Detect which cell encompasses the target text, then output its (x, y) center coordinate. 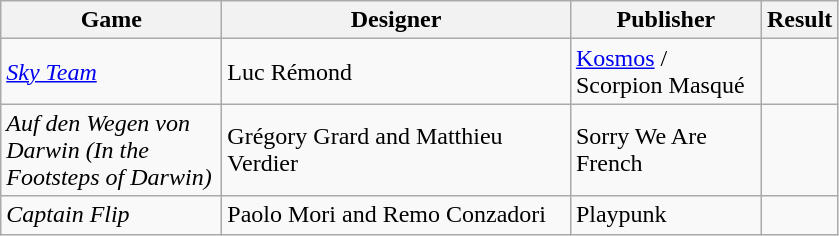
Captain Flip (112, 215)
Auf den Wegen von Darwin (In the Footsteps of Darwin) (112, 150)
Sky Team (112, 72)
Publisher (666, 20)
Sorry We Are French (666, 150)
Luc Rémond (396, 72)
Game (112, 20)
Designer (396, 20)
Playpunk (666, 215)
Grégory Grard and Matthieu Verdier (396, 150)
Paolo Mori and Remo Conzadori (396, 215)
Kosmos / Scorpion Masqué (666, 72)
Result (799, 20)
